Scan for the cell matching the given text and deliver its (x, y) coordinate at center. 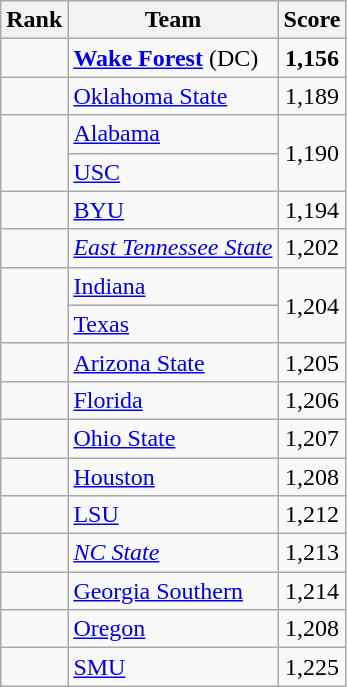
Oregon (173, 629)
LSU (173, 515)
Georgia Southern (173, 591)
BYU (173, 210)
NC State (173, 553)
Oklahoma State (173, 96)
1,225 (312, 667)
1,156 (312, 58)
Score (312, 20)
1,212 (312, 515)
1,202 (312, 248)
Wake Forest (DC) (173, 58)
Indiana (173, 286)
East Tennessee State (173, 248)
Ohio State (173, 438)
1,189 (312, 96)
1,194 (312, 210)
Rank (34, 20)
1,206 (312, 400)
1,207 (312, 438)
Arizona State (173, 362)
USC (173, 172)
Texas (173, 324)
1,214 (312, 591)
1,190 (312, 153)
Alabama (173, 134)
1,205 (312, 362)
1,204 (312, 305)
SMU (173, 667)
Houston (173, 477)
1,213 (312, 553)
Florida (173, 400)
Team (173, 20)
